Return (x, y) of the center of cell containing provided text 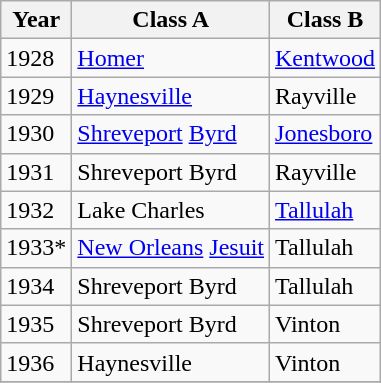
New Orleans Jesuit (171, 248)
1930 (36, 134)
Year (36, 20)
1934 (36, 286)
Class A (171, 20)
1933* (36, 248)
Jonesboro (326, 134)
1928 (36, 58)
1935 (36, 324)
1936 (36, 362)
Homer (171, 58)
Kentwood (326, 58)
1929 (36, 96)
1932 (36, 210)
1931 (36, 172)
Class B (326, 20)
Lake Charles (171, 210)
